Locate the cell with the specified text and output its (X, Y) center coordinate. 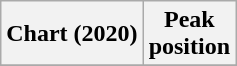
Peakposition (189, 34)
Chart (2020) (72, 34)
